From the cell containing the given text, extract its center point as [x, y] coordinate. 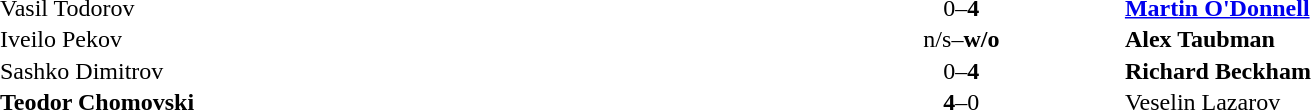
0–4 [962, 71]
n/s–w/o [962, 39]
